Find where the given text appears and provide that cell's center as (X, Y) coordinate. 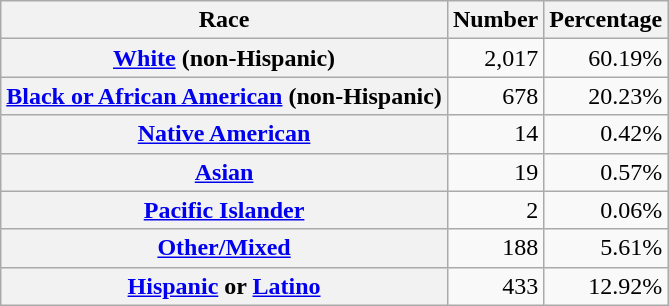
0.06% (606, 210)
188 (495, 248)
Native American (224, 134)
678 (495, 96)
0.42% (606, 134)
Black or African American (non-Hispanic) (224, 96)
White (non-Hispanic) (224, 58)
5.61% (606, 248)
Number (495, 20)
Pacific Islander (224, 210)
0.57% (606, 172)
Asian (224, 172)
2,017 (495, 58)
20.23% (606, 96)
Other/Mixed (224, 248)
Race (224, 20)
Percentage (606, 20)
60.19% (606, 58)
433 (495, 286)
2 (495, 210)
19 (495, 172)
Hispanic or Latino (224, 286)
14 (495, 134)
12.92% (606, 286)
